Return [x, y] of the center of cell containing provided text 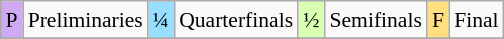
Semifinals [375, 20]
P [11, 20]
½ [311, 20]
Final [476, 20]
Preliminaries [86, 20]
Quarterfinals [236, 20]
¼ [161, 20]
F [438, 20]
